Detect which cell encompasses the target text, then output its [x, y] center coordinate. 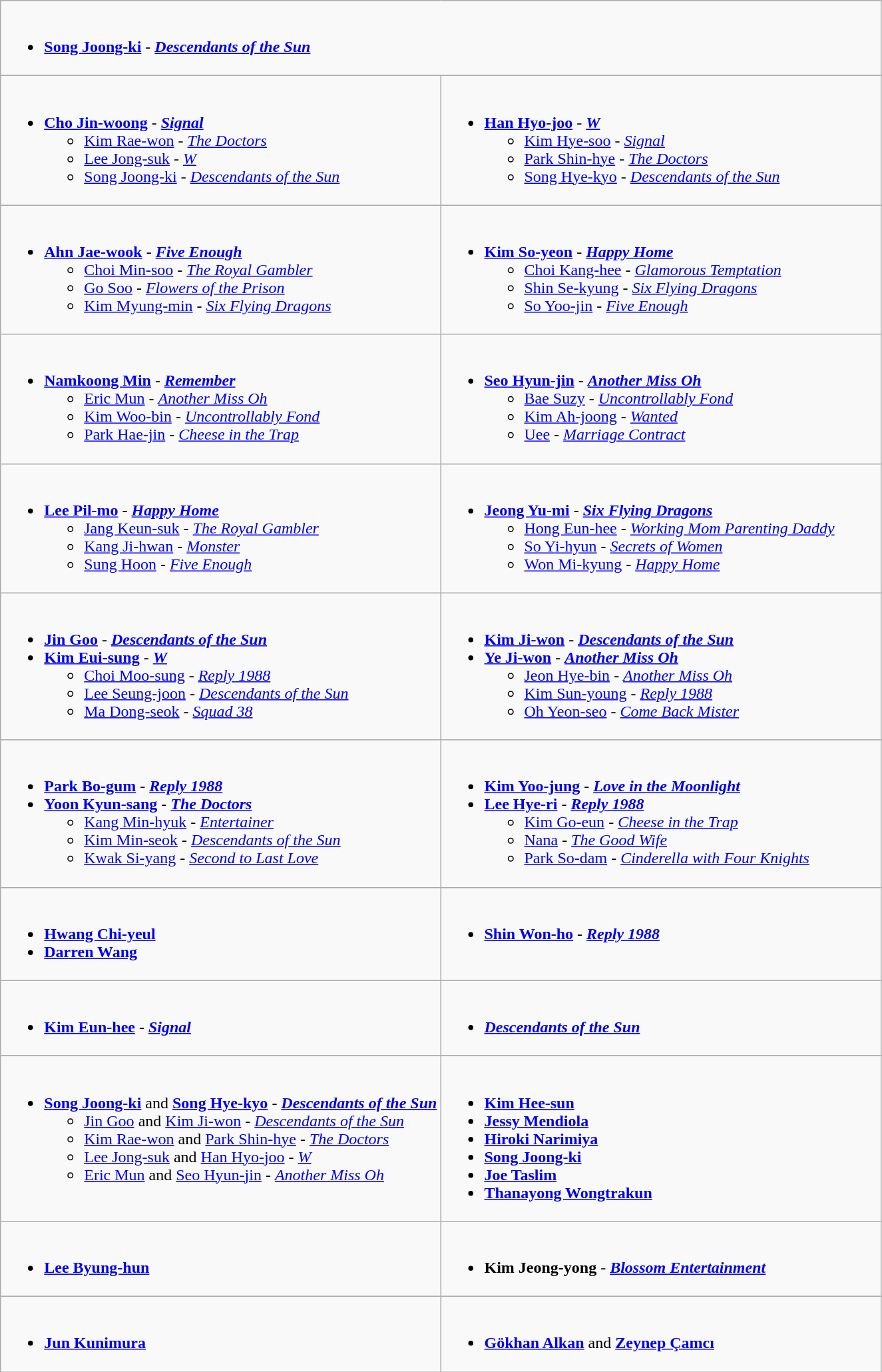
Shin Won-ho - Reply 1988 [660, 934]
Namkoong Min - Remember Eric Mun - Another Miss OhKim Woo-bin - Uncontrollably FondPark Hae-jin - Cheese in the Trap [221, 399]
Descendants of the Sun [660, 1018]
Ahn Jae-wook - Five Enough Choi Min-soo - The Royal GamblerGo Soo - Flowers of the PrisonKim Myung-min - Six Flying Dragons [221, 270]
Jeong Yu-mi - Six Flying Dragons Hong Eun-hee - Working Mom Parenting DaddySo Yi-hyun - Secrets of WomenWon Mi-kyung - Happy Home [660, 528]
Gökhan Alkan and Zeynep Çamcı [660, 1333]
Kim Ji-won - Descendants of the Sun Ye Ji-won - Another Miss OhJeon Hye-bin - Another Miss OhKim Sun-young - Reply 1988Oh Yeon-seo - Come Back Mister [660, 666]
Lee Byung-hun [221, 1259]
Cho Jin-woong - Signal Kim Rae-won - The DoctorsLee Jong-suk - WSong Joong-ki - Descendants of the Sun [221, 141]
Hwang Chi-yeul Darren Wang [221, 934]
Seo Hyun-jin - Another Miss Oh Bae Suzy - Uncontrollably FondKim Ah-joong - WantedUee - Marriage Contract [660, 399]
Han Hyo-joo - W Kim Hye-soo - SignalPark Shin-hye - The DoctorsSong Hye-kyo - Descendants of the Sun [660, 141]
Song Joong-ki - Descendants of the Sun [441, 39]
Kim Eun-hee - Signal [221, 1018]
Kim Jeong-yong - Blossom Entertainment [660, 1259]
Kim So-yeon - Happy Home Choi Kang-hee - Glamorous TemptationShin Se-kyung - Six Flying DragonsSo Yoo-jin - Five Enough [660, 270]
Kim Hee-sun Jessy Mendiola Hiroki Narimiya Song Joong-ki Joe Taslim Thanayong Wongtrakun [660, 1138]
Jin Goo - Descendants of the Sun Kim Eui-sung - W Choi Moo-sung - Reply 1988Lee Seung-joon - Descendants of the SunMa Dong-seok - Squad 38 [221, 666]
Jun Kunimura [221, 1333]
Lee Pil-mo - Happy Home Jang Keun-suk - The Royal GamblerKang Ji-hwan - MonsterSung Hoon - Five Enough [221, 528]
